Output the [X, Y] coordinate of the center of the cell containing the given text.  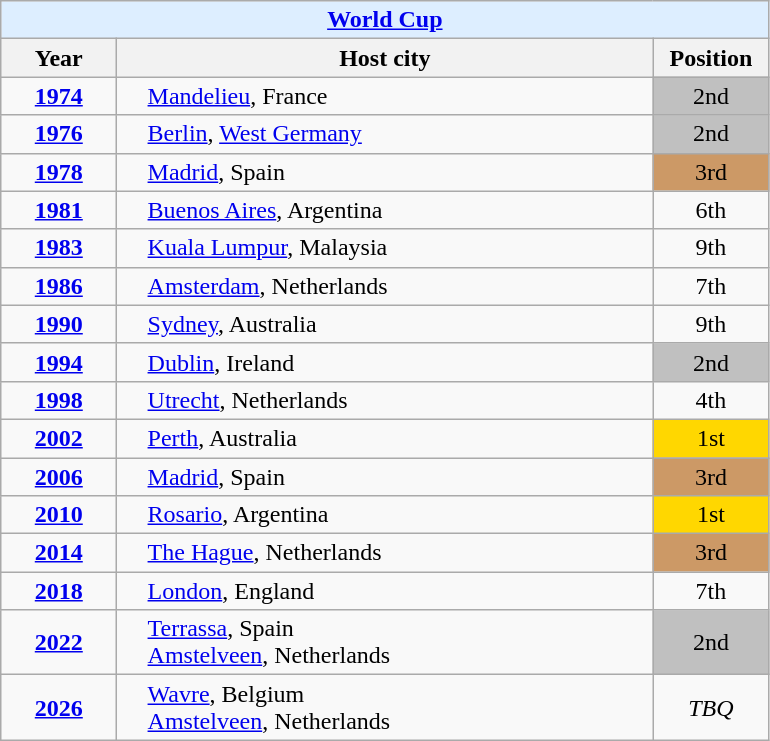
Position [711, 58]
Kuala Lumpur, Malaysia [385, 248]
1986 [59, 286]
Utrecht, Netherlands [385, 400]
1976 [59, 134]
Wavre, Belgium Amstelveen, Netherlands [385, 708]
1981 [59, 210]
Mandelieu, France [385, 96]
London, England [385, 591]
Dublin, Ireland [385, 362]
Terrassa, Spain Amstelveen, Netherlands [385, 642]
World Cup [385, 20]
TBQ [711, 708]
Berlin, West Germany [385, 134]
Perth, Australia [385, 438]
2022 [59, 642]
Host city [385, 58]
2002 [59, 438]
Buenos Aires, Argentina [385, 210]
1994 [59, 362]
Amsterdam, Netherlands [385, 286]
2010 [59, 515]
4th [711, 400]
Rosario, Argentina [385, 515]
2006 [59, 477]
1974 [59, 96]
1978 [59, 172]
6th [711, 210]
The Hague, Netherlands [385, 553]
2018 [59, 591]
1983 [59, 248]
1990 [59, 324]
1998 [59, 400]
Year [59, 58]
2014 [59, 553]
2026 [59, 708]
Sydney, Australia [385, 324]
